Return (X, Y) of the center of cell containing provided text 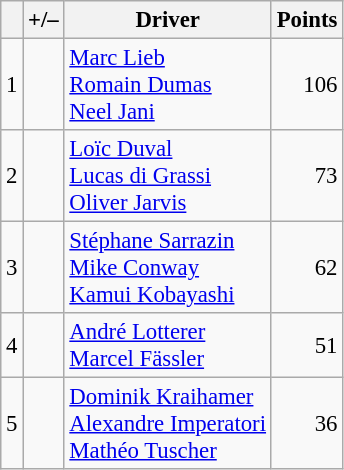
Marc Lieb Romain Dumas Neel Jani (168, 85)
Stéphane Sarrazin Mike Conway Kamui Kobayashi (168, 268)
Loïc Duval Lucas di Grassi Oliver Jarvis (168, 176)
+/– (44, 20)
André Lotterer Marcel Fässler (168, 346)
73 (306, 176)
1 (12, 85)
Driver (168, 20)
Points (306, 20)
51 (306, 346)
106 (306, 85)
5 (12, 424)
36 (306, 424)
2 (12, 176)
62 (306, 268)
3 (12, 268)
Dominik Kraihamer Alexandre Imperatori Mathéo Tuscher (168, 424)
4 (12, 346)
